Find where the given text appears and provide that cell's center as [X, Y] coordinate. 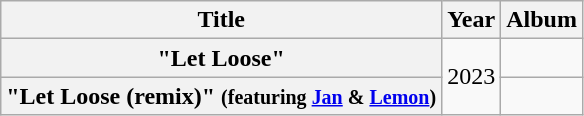
"Let Loose (remix)" (featuring Jan & Lemon) [222, 96]
"Let Loose" [222, 58]
2023 [472, 77]
Year [472, 20]
Title [222, 20]
Album [542, 20]
